From the cell containing the given text, extract its center point as [x, y] coordinate. 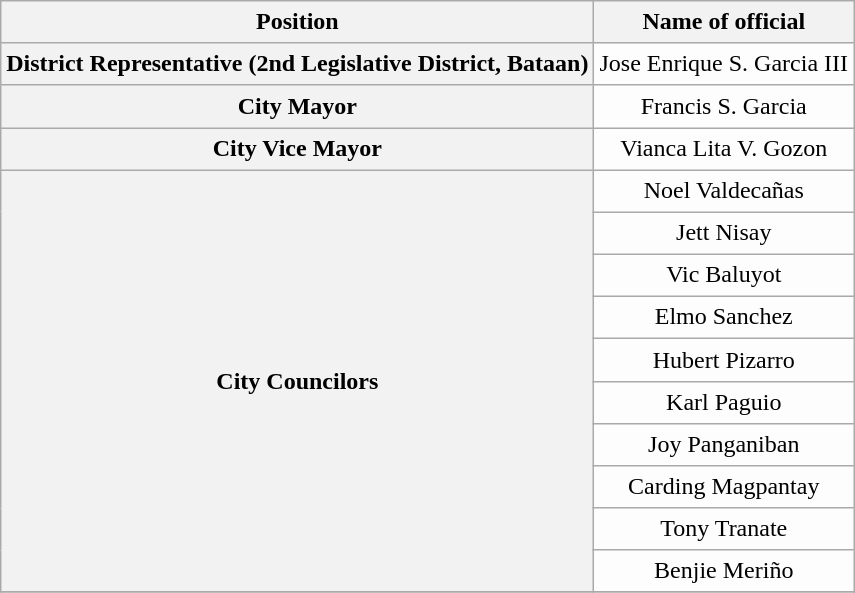
Tony Tranate [724, 529]
Joy Panganiban [724, 444]
Carding Magpantay [724, 487]
Vic Baluyot [724, 275]
City Mayor [298, 106]
Jose Enrique S. Garcia III [724, 64]
Position [298, 22]
District Representative (2nd Legislative District, Bataan) [298, 64]
Jett Nisay [724, 233]
Benjie Meriño [724, 571]
Name of official [724, 22]
Hubert Pizarro [724, 360]
Vianca Lita V. Gozon [724, 149]
City Councilors [298, 382]
City Vice Mayor [298, 149]
Noel Valdecañas [724, 191]
Francis S. Garcia [724, 106]
Elmo Sanchez [724, 318]
Karl Paguio [724, 402]
